Detect which cell encompasses the target text, then output its (X, Y) center coordinate. 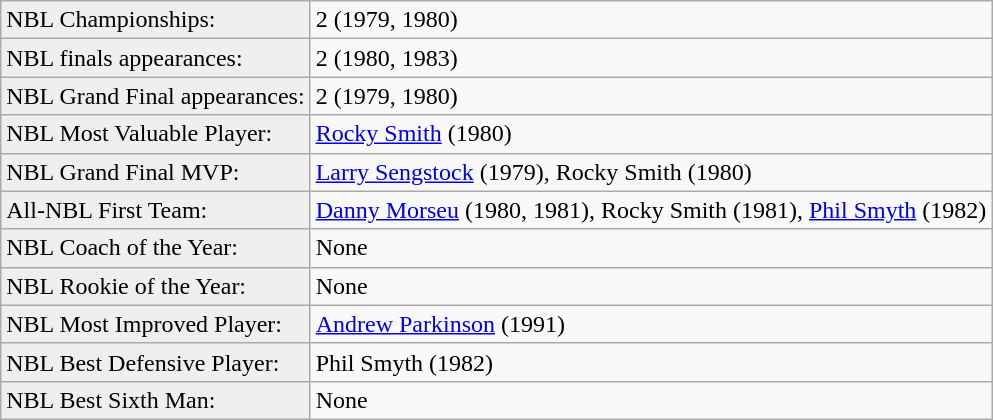
All-NBL First Team: (156, 210)
NBL Best Defensive Player: (156, 362)
NBL finals appearances: (156, 58)
NBL Most Valuable Player: (156, 134)
NBL Coach of the Year: (156, 248)
Rocky Smith (1980) (651, 134)
NBL Rookie of the Year: (156, 286)
Danny Morseu (1980, 1981), Rocky Smith (1981), Phil Smyth (1982) (651, 210)
NBL Most Improved Player: (156, 324)
Larry Sengstock (1979), Rocky Smith (1980) (651, 172)
2 (1980, 1983) (651, 58)
NBL Championships: (156, 20)
NBL Grand Final appearances: (156, 96)
NBL Grand Final MVP: (156, 172)
Phil Smyth (1982) (651, 362)
NBL Best Sixth Man: (156, 400)
Andrew Parkinson (1991) (651, 324)
